Search for the cell housing the specified text and yield its (x, y) center coordinate. 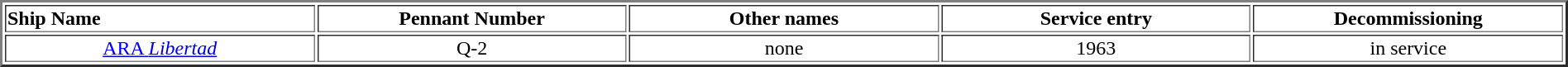
Pennant Number (471, 18)
1963 (1096, 48)
none (784, 48)
in service (1408, 48)
Other names (784, 18)
Ship Name (160, 18)
Q-2 (471, 48)
ARA Libertad (160, 48)
Service entry (1096, 18)
Decommissioning (1408, 18)
